Locate the cell with the specified text and output its (x, y) center coordinate. 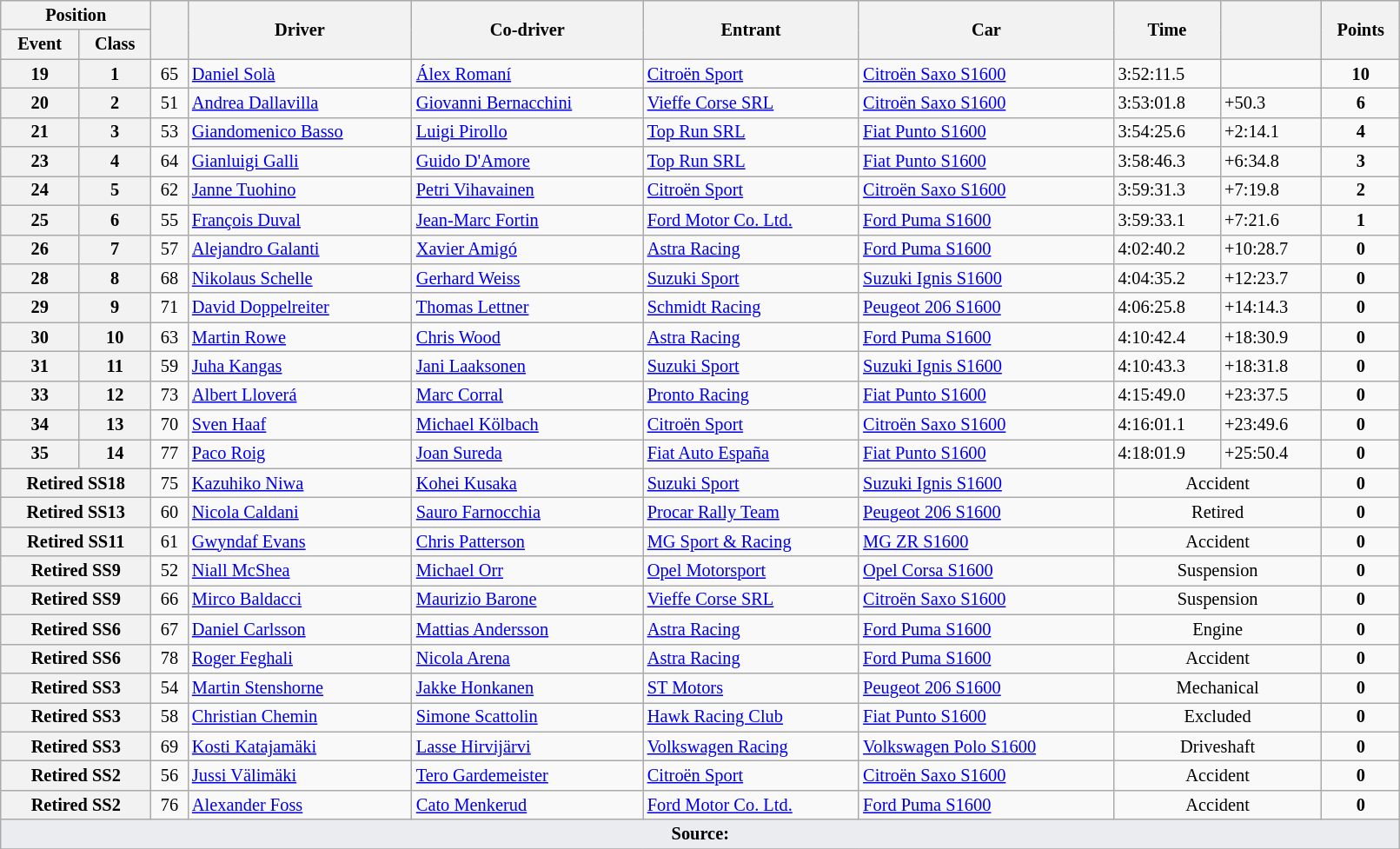
Thomas Lettner (527, 308)
77 (169, 454)
Procar Rally Team (751, 512)
69 (169, 746)
4:06:25.8 (1168, 308)
Lasse Hirvijärvi (527, 746)
Roger Feghali (300, 659)
58 (169, 717)
Engine (1218, 629)
4:04:35.2 (1168, 278)
Giovanni Bernacchini (527, 103)
Juha Kangas (300, 366)
78 (169, 659)
+25:50.4 (1271, 454)
8 (115, 278)
11 (115, 366)
61 (169, 541)
19 (40, 74)
Kohei Kusaka (527, 483)
29 (40, 308)
Retired SS13 (76, 512)
+7:21.6 (1271, 220)
Retired SS11 (76, 541)
Alexander Foss (300, 805)
Michael Orr (527, 571)
4:02:40.2 (1168, 249)
63 (169, 337)
3:58:46.3 (1168, 162)
4:10:42.4 (1168, 337)
Sauro Farnocchia (527, 512)
Álex Romaní (527, 74)
Pronto Racing (751, 395)
Maurizio Barone (527, 600)
28 (40, 278)
+6:34.8 (1271, 162)
53 (169, 132)
Fiat Auto España (751, 454)
3:59:31.3 (1168, 190)
Martin Rowe (300, 337)
Joan Sureda (527, 454)
Gwyndaf Evans (300, 541)
34 (40, 425)
9 (115, 308)
4:10:43.3 (1168, 366)
31 (40, 366)
25 (40, 220)
75 (169, 483)
Excluded (1218, 717)
François Duval (300, 220)
Schmidt Racing (751, 308)
Simone Scattolin (527, 717)
Jakke Honkanen (527, 687)
Martin Stenshorne (300, 687)
David Doppelreiter (300, 308)
Sven Haaf (300, 425)
+2:14.1 (1271, 132)
Entrant (751, 30)
Volkswagen Racing (751, 746)
Mechanical (1218, 687)
24 (40, 190)
Luigi Pirollo (527, 132)
Tero Gardemeister (527, 775)
Retired (1218, 512)
Marc Corral (527, 395)
66 (169, 600)
71 (169, 308)
Xavier Amigó (527, 249)
Janne Tuohino (300, 190)
Driveshaft (1218, 746)
60 (169, 512)
7 (115, 249)
+12:23.7 (1271, 278)
3:52:11.5 (1168, 74)
Chris Patterson (527, 541)
14 (115, 454)
+10:28.7 (1271, 249)
MG Sport & Racing (751, 541)
65 (169, 74)
Mirco Baldacci (300, 600)
Daniel Carlsson (300, 629)
Nicola Arena (527, 659)
+18:31.8 (1271, 366)
Alejandro Galanti (300, 249)
Gianluigi Galli (300, 162)
Time (1168, 30)
+14:14.3 (1271, 308)
Petri Vihavainen (527, 190)
Class (115, 44)
3:54:25.6 (1168, 132)
Mattias Andersson (527, 629)
Driver (300, 30)
+23:49.6 (1271, 425)
Jussi Välimäki (300, 775)
76 (169, 805)
Paco Roig (300, 454)
Co-driver (527, 30)
20 (40, 103)
+7:19.8 (1271, 190)
35 (40, 454)
33 (40, 395)
64 (169, 162)
57 (169, 249)
51 (169, 103)
Michael Kölbach (527, 425)
Nicola Caldani (300, 512)
Position (76, 15)
+23:37.5 (1271, 395)
4:16:01.1 (1168, 425)
13 (115, 425)
30 (40, 337)
Gerhard Weiss (527, 278)
Kosti Katajamäki (300, 746)
ST Motors (751, 687)
+18:30.9 (1271, 337)
68 (169, 278)
73 (169, 395)
3:59:33.1 (1168, 220)
Event (40, 44)
Jean-Marc Fortin (527, 220)
Jani Laaksonen (527, 366)
54 (169, 687)
Cato Menkerud (527, 805)
62 (169, 190)
Opel Corsa S1600 (985, 571)
23 (40, 162)
Car (985, 30)
3:53:01.8 (1168, 103)
Retired SS18 (76, 483)
26 (40, 249)
Kazuhiko Niwa (300, 483)
Christian Chemin (300, 717)
67 (169, 629)
Opel Motorsport (751, 571)
4:15:49.0 (1168, 395)
Guido D'Amore (527, 162)
4:18:01.9 (1168, 454)
52 (169, 571)
59 (169, 366)
55 (169, 220)
Giandomenico Basso (300, 132)
Source: (700, 834)
70 (169, 425)
Points (1361, 30)
Albert Lloverá (300, 395)
21 (40, 132)
Niall McShea (300, 571)
+50.3 (1271, 103)
12 (115, 395)
56 (169, 775)
Nikolaus Schelle (300, 278)
5 (115, 190)
Andrea Dallavilla (300, 103)
Volkswagen Polo S1600 (985, 746)
Daniel Solà (300, 74)
Hawk Racing Club (751, 717)
MG ZR S1600 (985, 541)
Chris Wood (527, 337)
